For the text-containing cell, return its midpoint in (X, Y) coordinate format. 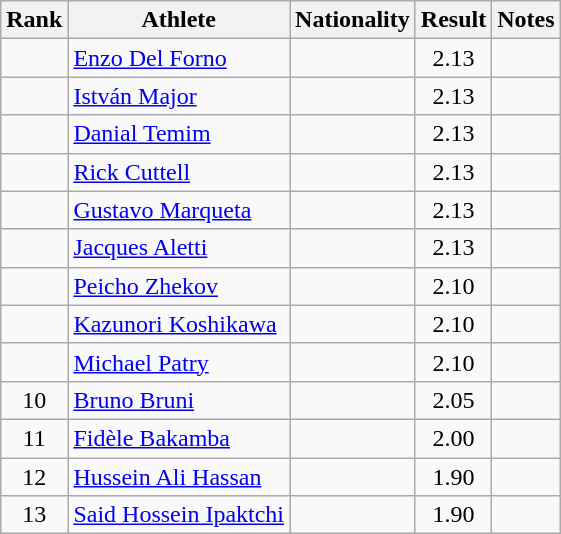
Athlete (179, 20)
2.00 (453, 438)
Danial Temim (179, 134)
Bruno Bruni (179, 400)
Gustavo Marqueta (179, 210)
12 (34, 477)
Result (453, 20)
Jacques Aletti (179, 248)
Notes (526, 20)
2.05 (453, 400)
Kazunori Koshikawa (179, 324)
István Major (179, 96)
11 (34, 438)
Peicho Zhekov (179, 286)
Rank (34, 20)
Enzo Del Forno (179, 58)
10 (34, 400)
Rick Cuttell (179, 172)
Said Hossein Ipaktchi (179, 515)
13 (34, 515)
Hussein Ali Hassan (179, 477)
Michael Patry (179, 362)
Nationality (353, 20)
Fidèle Bakamba (179, 438)
